Return the (x, y) coordinate for the center point of the cell that contains the specified text.  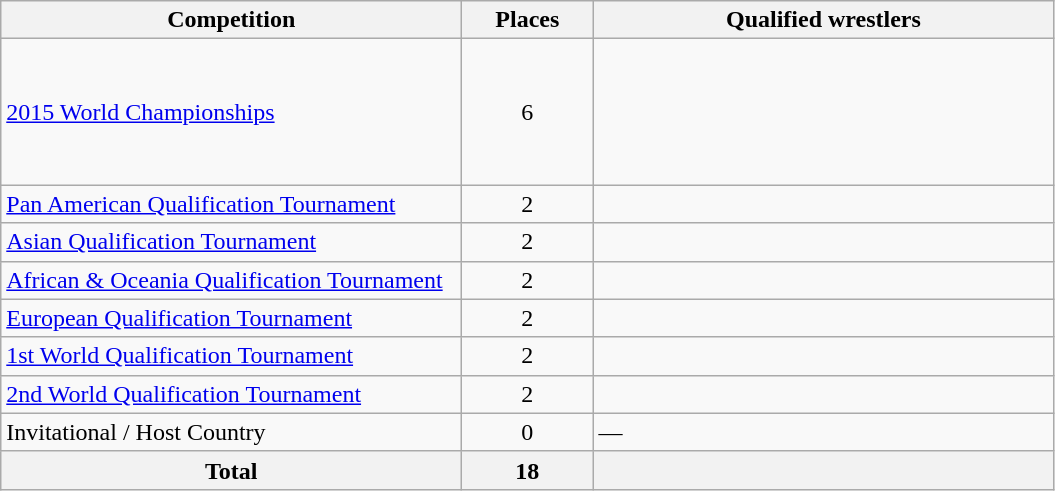
African & Oceania Qualification Tournament (232, 280)
Places (528, 20)
2015 World Championships (232, 112)
Asian Qualification Tournament (232, 242)
Total (232, 470)
Pan American Qualification Tournament (232, 204)
6 (528, 112)
0 (528, 432)
2nd World Qualification Tournament (232, 394)
— (824, 432)
18 (528, 470)
Invitational / Host Country (232, 432)
Competition (232, 20)
European Qualification Tournament (232, 318)
1st World Qualification Tournament (232, 356)
Qualified wrestlers (824, 20)
